Return the [X, Y] coordinate for the center point of the cell that contains the specified text.  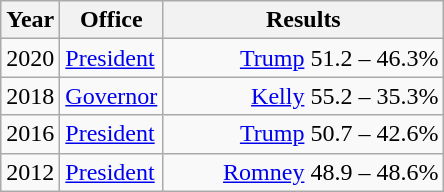
Kelly 55.2 – 35.3% [304, 96]
2020 [30, 58]
2012 [30, 172]
Year [30, 20]
Office [112, 20]
Romney 48.9 – 48.6% [304, 172]
Governor [112, 96]
Trump 51.2 – 46.3% [304, 58]
2018 [30, 96]
2016 [30, 134]
Trump 50.7 – 42.6% [304, 134]
Results [304, 20]
